Output the (x, y) coordinate of the center of the cell containing the given text.  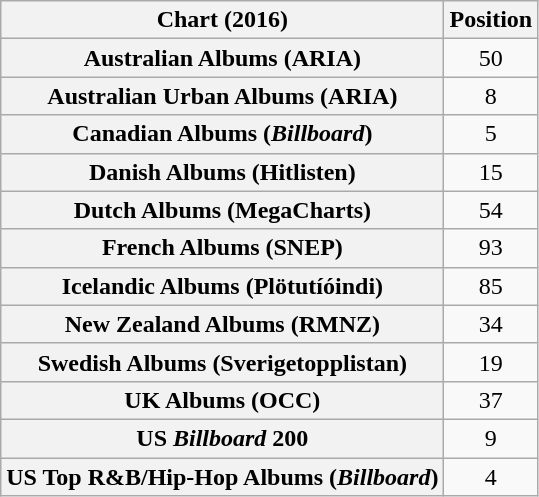
15 (491, 172)
Australian Urban Albums (ARIA) (222, 96)
Position (491, 20)
9 (491, 438)
54 (491, 210)
4 (491, 477)
Chart (2016) (222, 20)
French Albums (SNEP) (222, 248)
US Top R&B/Hip-Hop Albums (Billboard) (222, 477)
Swedish Albums (Sverigetopplistan) (222, 362)
93 (491, 248)
Australian Albums (ARIA) (222, 58)
37 (491, 400)
Dutch Albums (MegaCharts) (222, 210)
Canadian Albums (Billboard) (222, 134)
5 (491, 134)
Danish Albums (Hitlisten) (222, 172)
UK Albums (OCC) (222, 400)
19 (491, 362)
New Zealand Albums (RMNZ) (222, 324)
Icelandic Albums (Plötutíóindi) (222, 286)
US Billboard 200 (222, 438)
34 (491, 324)
8 (491, 96)
50 (491, 58)
85 (491, 286)
